Find where the given text appears and provide that cell's center as [x, y] coordinate. 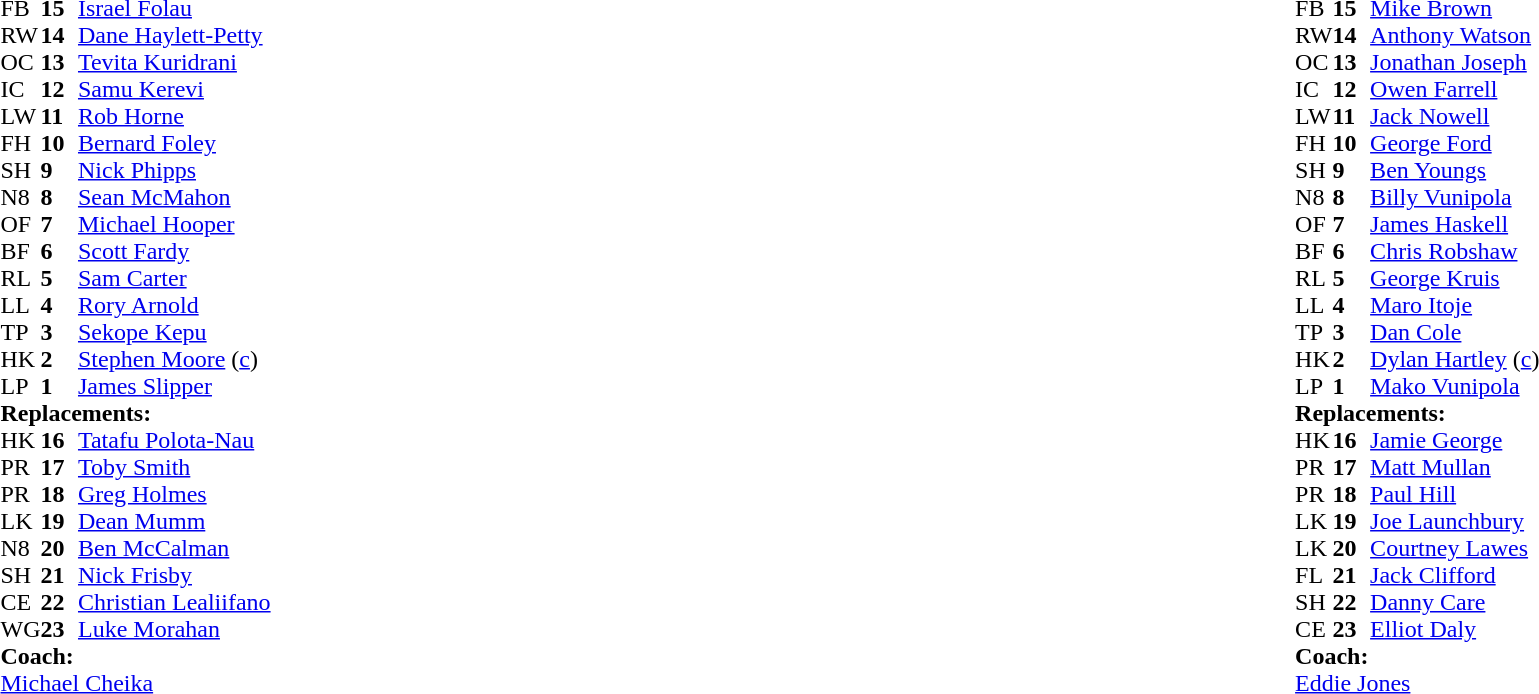
Christian Lealiifano [174, 602]
Ben McCalman [174, 548]
Jamie George [1454, 440]
Owen Farrell [1454, 90]
Courtney Lawes [1454, 548]
Tatafu Polota-Nau [174, 440]
Nick Frisby [174, 576]
Sekope Kepu [174, 332]
FL [1314, 576]
Samu Kerevi [174, 90]
Toby Smith [174, 468]
WG [20, 630]
Rob Horne [174, 116]
Matt Mullan [1454, 468]
Danny Care [1454, 602]
Maro Itoje [1454, 306]
Bernard Foley [174, 144]
Dylan Hartley (c) [1454, 360]
Jack Clifford [1454, 576]
James Slipper [174, 386]
Chris Robshaw [1454, 252]
Rory Arnold [174, 306]
Mako Vunipola [1454, 386]
Elliot Daly [1454, 630]
James Haskell [1454, 224]
Jack Nowell [1454, 116]
Jonathan Joseph [1454, 62]
Anthony Watson [1454, 36]
Michael Hooper [174, 224]
Stephen Moore (c) [174, 360]
Scott Fardy [174, 252]
Luke Morahan [174, 630]
Sam Carter [174, 278]
Dan Cole [1454, 332]
Sean McMahon [174, 198]
Greg Holmes [174, 494]
George Ford [1454, 144]
Joe Launchbury [1454, 522]
Nick Phipps [174, 170]
Billy Vunipola [1454, 198]
Ben Youngs [1454, 170]
George Kruis [1454, 278]
Dean Mumm [174, 522]
Dane Haylett-Petty [174, 36]
Tevita Kuridrani [174, 62]
Paul Hill [1454, 494]
